Return the (X, Y) coordinate for the center point of the cell that contains the specified text.  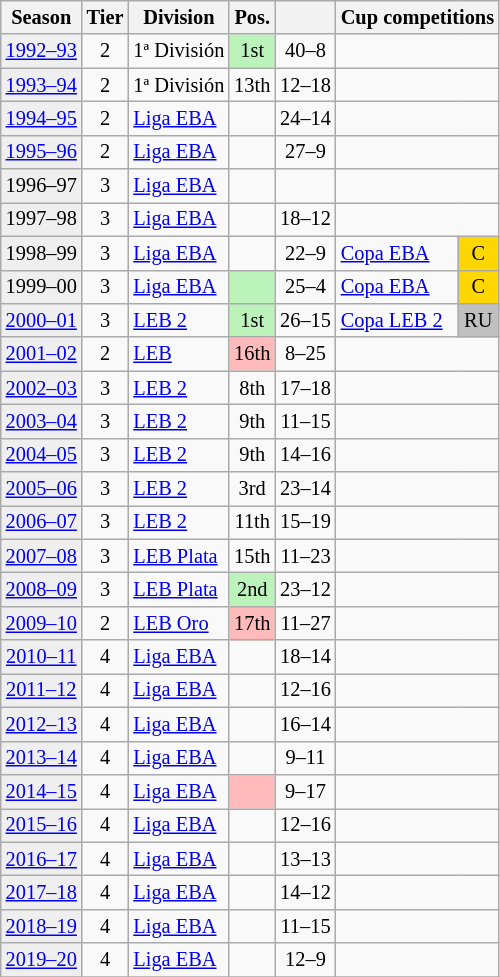
18–12 (306, 219)
27–9 (306, 152)
Copa LEB 2 (397, 320)
2001–02 (42, 354)
2016–17 (42, 859)
1993–94 (42, 85)
Season (42, 17)
2018–19 (42, 926)
15–19 (306, 522)
12–18 (306, 85)
2013–14 (42, 758)
23–14 (306, 489)
2005–06 (42, 489)
Division (178, 17)
18–14 (306, 657)
2004–05 (42, 455)
14–12 (306, 892)
14–16 (306, 455)
1999–00 (42, 287)
23–12 (306, 589)
2015–16 (42, 825)
2000–01 (42, 320)
25–4 (306, 287)
1992–93 (42, 51)
Tier (106, 17)
26–15 (306, 320)
16–14 (306, 724)
2014–15 (42, 791)
2007–08 (42, 556)
8–25 (306, 354)
16th (252, 354)
LEB Oro (178, 623)
15th (252, 556)
2019–20 (42, 960)
11–23 (306, 556)
12–9 (306, 960)
22–9 (306, 253)
Pos. (252, 17)
13th (252, 85)
13–13 (306, 859)
1998–99 (42, 253)
3rd (252, 489)
40–8 (306, 51)
9–11 (306, 758)
2011–12 (42, 690)
2010–11 (42, 657)
Cup competitions (418, 17)
11–27 (306, 623)
RU (478, 320)
LEB (178, 354)
1995–96 (42, 152)
2009–10 (42, 623)
17–18 (306, 388)
1994–95 (42, 118)
11th (252, 522)
1997–98 (42, 219)
8th (252, 388)
2017–18 (42, 892)
2002–03 (42, 388)
2003–04 (42, 421)
2012–13 (42, 724)
9–17 (306, 791)
17th (252, 623)
2008–09 (42, 589)
1996–97 (42, 186)
2006–07 (42, 522)
2nd (252, 589)
24–14 (306, 118)
